For the text-containing cell, return its midpoint in (X, Y) coordinate format. 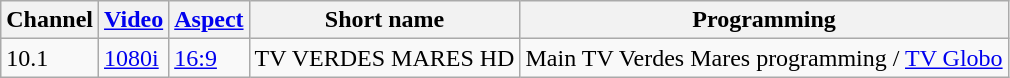
Main TV Verdes Mares programming / TV Globo (764, 58)
Programming (764, 20)
TV VERDES MARES HD (384, 58)
16:9 (209, 58)
10.1 (50, 58)
Channel (50, 20)
Aspect (209, 20)
1080i (134, 58)
Video (134, 20)
Short name (384, 20)
